Provide the [x, y] coordinate of the cell's center where the given text is located.  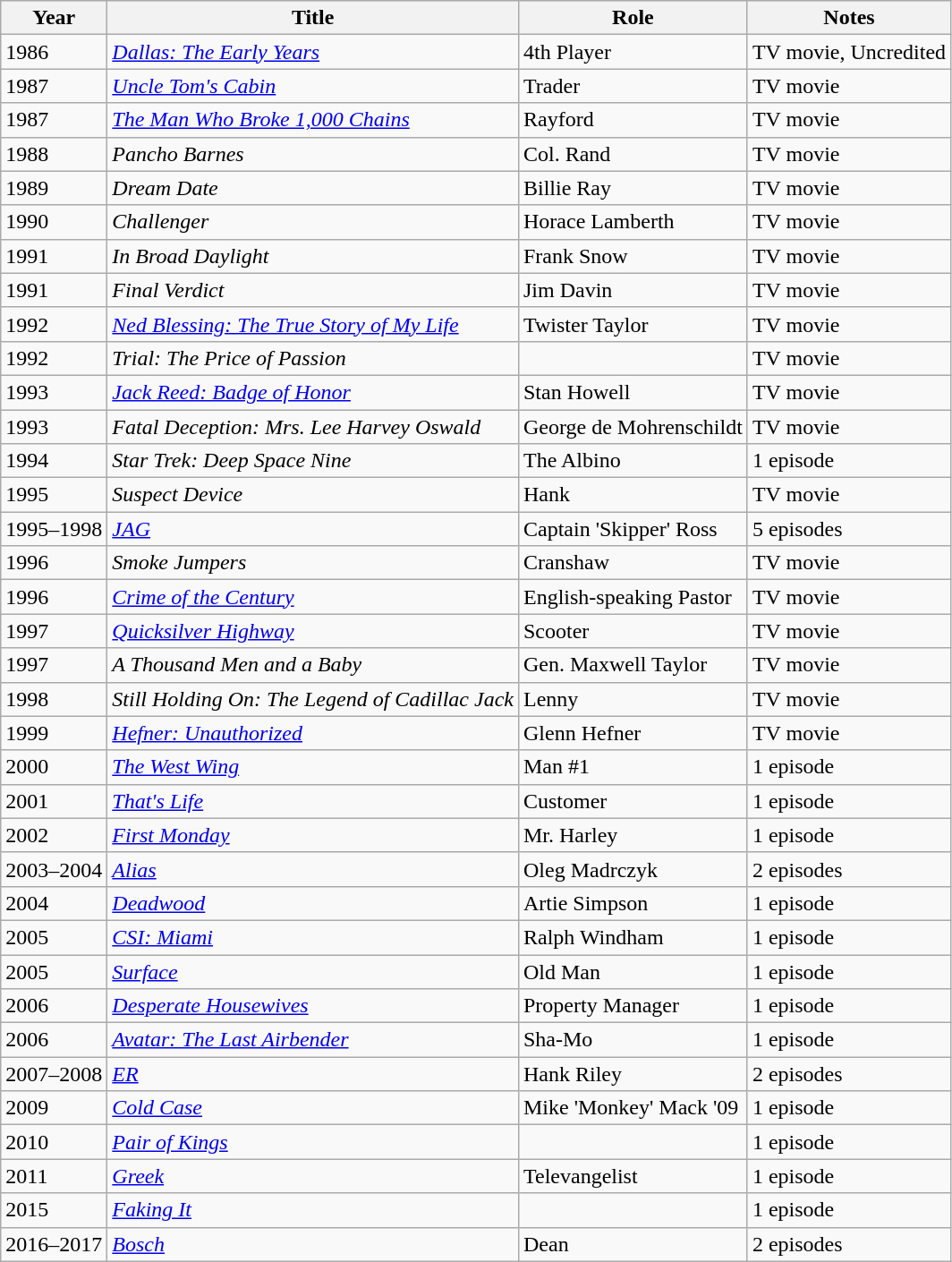
1995 [54, 495]
Quicksilver Highway [313, 631]
Fatal Deception: Mrs. Lee Harvey Oswald [313, 427]
A Thousand Men and a Baby [313, 665]
Deadwood [313, 903]
Notes [848, 18]
Stan Howell [633, 392]
2016–2017 [54, 1244]
First Monday [313, 835]
JAG [313, 529]
1999 [54, 733]
5 episodes [848, 529]
1988 [54, 154]
Year [54, 18]
1989 [54, 188]
Suspect Device [313, 495]
Sha-Mo [633, 1040]
Customer [633, 801]
Smoke Jumpers [313, 563]
2002 [54, 835]
Oleg Madrczyk [633, 869]
Challenger [313, 222]
Greek [313, 1176]
Artie Simpson [633, 903]
2009 [54, 1108]
Mike 'Monkey' Mack '09 [633, 1108]
Alias [313, 869]
Captain 'Skipper' Ross [633, 529]
Scooter [633, 631]
George de Mohrenschildt [633, 427]
Glenn Hefner [633, 733]
The West Wing [313, 767]
1994 [54, 461]
The Albino [633, 461]
Televangelist [633, 1176]
English-speaking Pastor [633, 597]
Star Trek: Deep Space Nine [313, 461]
Mr. Harley [633, 835]
Man #1 [633, 767]
Hefner: Unauthorized [313, 733]
In Broad Daylight [313, 256]
1995–1998 [54, 529]
Jack Reed: Badge of Honor [313, 392]
2001 [54, 801]
That's Life [313, 801]
ER [313, 1074]
Dean [633, 1244]
2010 [54, 1142]
2004 [54, 903]
Dallas: The Early Years [313, 52]
Hank Riley [633, 1074]
Gen. Maxwell Taylor [633, 665]
2003–2004 [54, 869]
2007–2008 [54, 1074]
Uncle Tom's Cabin [313, 86]
Ned Blessing: The True Story of My Life [313, 324]
Property Manager [633, 1006]
1990 [54, 222]
Twister Taylor [633, 324]
Old Man [633, 971]
Trial: The Price of Passion [313, 358]
Final Verdict [313, 290]
Surface [313, 971]
TV movie, Uncredited [848, 52]
Trader [633, 86]
Role [633, 18]
Cold Case [313, 1108]
4th Player [633, 52]
1986 [54, 52]
Ralph Windham [633, 937]
Lenny [633, 699]
Horace Lamberth [633, 222]
Dream Date [313, 188]
Pair of Kings [313, 1142]
2011 [54, 1176]
1998 [54, 699]
2000 [54, 767]
Avatar: The Last Airbender [313, 1040]
Crime of the Century [313, 597]
Jim Davin [633, 290]
Billie Ray [633, 188]
Bosch [313, 1244]
Cranshaw [633, 563]
Faking It [313, 1210]
Title [313, 18]
Rayford [633, 120]
2015 [54, 1210]
Pancho Barnes [313, 154]
The Man Who Broke 1,000 Chains [313, 120]
Still Holding On: The Legend of Cadillac Jack [313, 699]
Col. Rand [633, 154]
Hank [633, 495]
Frank Snow [633, 256]
Desperate Housewives [313, 1006]
CSI: Miami [313, 937]
